Find where the given text appears and provide that cell's center as [X, Y] coordinate. 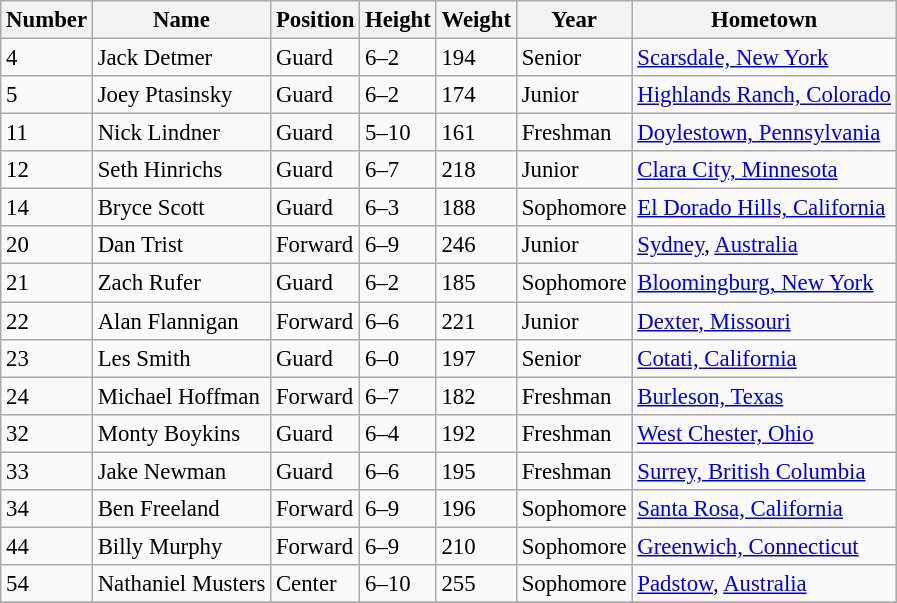
Billy Murphy [181, 546]
11 [47, 133]
Greenwich, Connecticut [764, 546]
34 [47, 509]
188 [476, 208]
6–10 [398, 584]
5–10 [398, 133]
33 [47, 471]
5 [47, 95]
Year [574, 20]
210 [476, 546]
Cotati, California [764, 358]
Joey Ptasinsky [181, 95]
Center [316, 584]
21 [47, 283]
Bloomingburg, New York [764, 283]
20 [47, 245]
Weight [476, 20]
192 [476, 433]
182 [476, 396]
Surrey, British Columbia [764, 471]
14 [47, 208]
Alan Flannigan [181, 321]
El Dorado Hills, California [764, 208]
12 [47, 170]
Michael Hoffman [181, 396]
218 [476, 170]
23 [47, 358]
Padstow, Australia [764, 584]
32 [47, 433]
246 [476, 245]
Position [316, 20]
Name [181, 20]
Number [47, 20]
Dan Trist [181, 245]
Monty Boykins [181, 433]
Scarsdale, New York [764, 58]
6–0 [398, 358]
Bryce Scott [181, 208]
Jake Newman [181, 471]
Nick Lindner [181, 133]
Height [398, 20]
Hometown [764, 20]
174 [476, 95]
44 [47, 546]
194 [476, 58]
Dexter, Missouri [764, 321]
6–4 [398, 433]
22 [47, 321]
196 [476, 509]
Zach Rufer [181, 283]
6–3 [398, 208]
255 [476, 584]
24 [47, 396]
Seth Hinrichs [181, 170]
195 [476, 471]
West Chester, Ohio [764, 433]
Highlands Ranch, Colorado [764, 95]
Doylestown, Pennsylvania [764, 133]
197 [476, 358]
221 [476, 321]
54 [47, 584]
Nathaniel Musters [181, 584]
Burleson, Texas [764, 396]
Ben Freeland [181, 509]
Clara City, Minnesota [764, 170]
Les Smith [181, 358]
161 [476, 133]
Sydney, Australia [764, 245]
Jack Detmer [181, 58]
4 [47, 58]
Santa Rosa, California [764, 509]
185 [476, 283]
